Search for the cell housing the specified text and yield its [x, y] center coordinate. 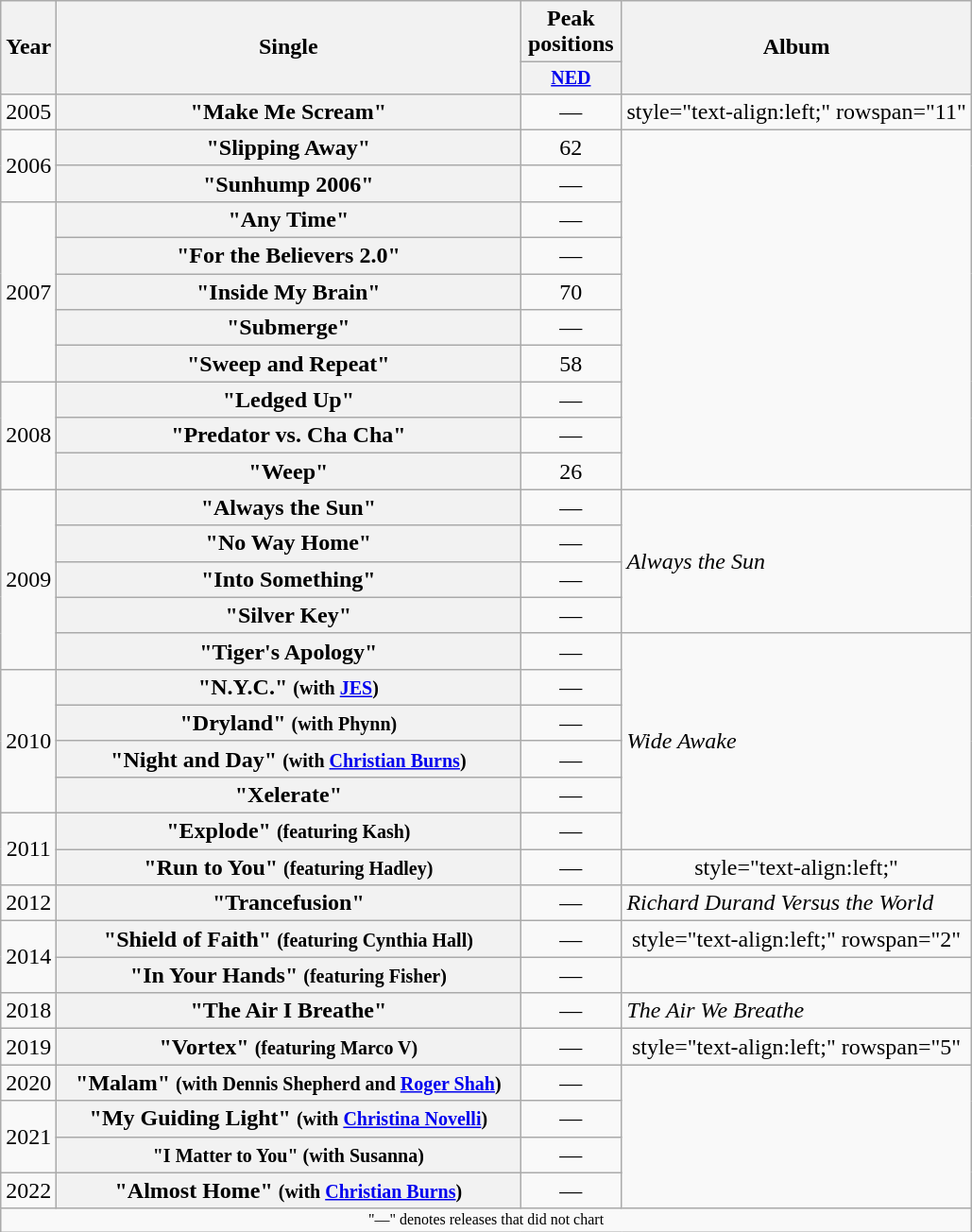
NED [571, 77]
2006 [28, 165]
"Vortex" (featuring Marco V) [289, 1047]
"Sweep and Repeat" [289, 364]
"Almost Home" (with Christian Burns) [289, 1190]
"Tiger's Apology" [289, 651]
2014 [28, 957]
2022 [28, 1190]
"Dryland" (with Phynn) [289, 723]
"Explode" (featuring Kash) [289, 831]
Richard Durand Versus the World [796, 903]
"Trancefusion" [289, 903]
"Into Something" [289, 579]
"Slipping Away" [289, 147]
"Xelerate" [289, 795]
2008 [28, 436]
"Sunhump 2006" [289, 183]
"N.Y.C." (with JES) [289, 687]
style="text-align:left;" [796, 867]
2021 [28, 1137]
"Submerge" [289, 328]
Single [289, 47]
"Silver Key" [289, 615]
"The Air I Breathe" [289, 1011]
Peak positions [571, 32]
"Run to You" (featuring Hadley) [289, 867]
26 [571, 471]
2005 [28, 111]
2009 [28, 579]
2012 [28, 903]
Album [796, 47]
"Predator vs. Cha Cha" [289, 436]
Always the Sun [796, 561]
"Weep" [289, 471]
"I Matter to You" (with Susanna) [289, 1155]
2019 [28, 1047]
62 [571, 147]
2011 [28, 849]
"Any Time" [289, 219]
2007 [28, 291]
"No Way Home" [289, 543]
Year [28, 47]
"Make Me Scream" [289, 111]
70 [571, 292]
"For the Believers 2.0" [289, 256]
"In Your Hands" (featuring Fisher) [289, 975]
2020 [28, 1083]
style="text-align:left;" rowspan="11" [796, 111]
"Night and Day" (with Christian Burns) [289, 759]
"My Guiding Light" (with Christina Novelli) [289, 1119]
"Malam" (with Dennis Shepherd and Roger Shah) [289, 1083]
style="text-align:left;" rowspan="2" [796, 939]
2018 [28, 1011]
style="text-align:left;" rowspan="5" [796, 1047]
The Air We Breathe [796, 1011]
58 [571, 364]
Wide Awake [796, 741]
2010 [28, 741]
"Always the Sun" [289, 507]
"—" denotes releases that did not chart [486, 1220]
"Inside My Brain" [289, 292]
"Shield of Faith" (featuring Cynthia Hall) [289, 939]
"Ledged Up" [289, 400]
